Detect which cell encompasses the target text, then output its (x, y) center coordinate. 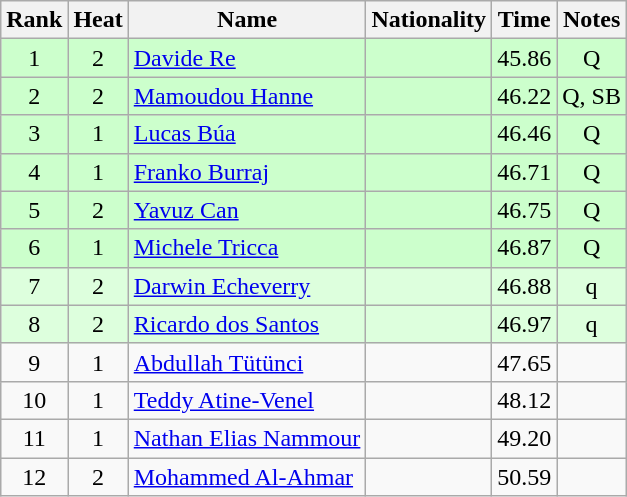
9 (34, 362)
5 (34, 210)
11 (34, 438)
Q, SB (592, 96)
46.22 (524, 96)
Michele Tricca (247, 248)
Time (524, 20)
Nathan Elias Nammour (247, 438)
4 (34, 172)
46.75 (524, 210)
45.86 (524, 58)
7 (34, 286)
Teddy Atine-Venel (247, 400)
Mohammed Al-Ahmar (247, 477)
Darwin Echeverry (247, 286)
Abdullah Tütünci (247, 362)
46.97 (524, 324)
Notes (592, 20)
12 (34, 477)
Heat (98, 20)
47.65 (524, 362)
46.46 (524, 134)
3 (34, 134)
Mamoudou Hanne (247, 96)
46.88 (524, 286)
Ricardo dos Santos (247, 324)
Yavuz Can (247, 210)
Davide Re (247, 58)
46.87 (524, 248)
Lucas Búa (247, 134)
6 (34, 248)
8 (34, 324)
10 (34, 400)
50.59 (524, 477)
49.20 (524, 438)
48.12 (524, 400)
Rank (34, 20)
Name (247, 20)
Nationality (429, 20)
46.71 (524, 172)
Franko Burraj (247, 172)
